Identify which cell holds the provided text, then report its (x, y) central coordinate. 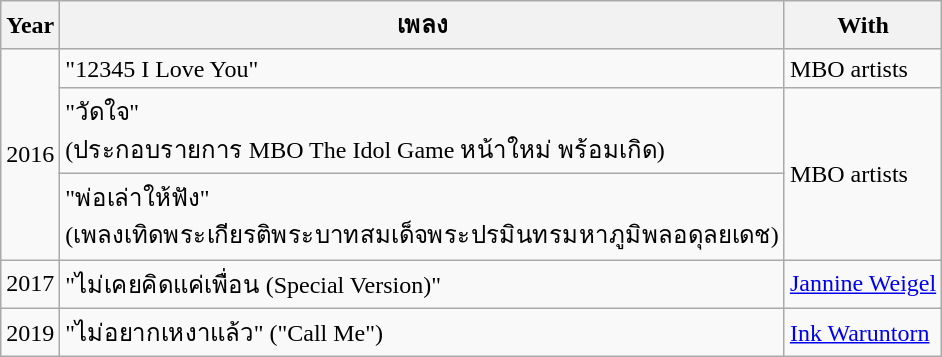
"วัดใจ"(ประกอบรายการ MBO The Idol Game หน้าใหม่ พร้อมเกิด) (422, 130)
"ไม่อยากเหงาแล้ว" ("Call Me") (422, 332)
2017 (30, 284)
"ไม่เคยคิดแค่เพื่อน (Special Version)" (422, 284)
2019 (30, 332)
เพลง (422, 26)
Year (30, 26)
With (862, 26)
Jannine Weigel (862, 284)
Ink Waruntorn (862, 332)
2016 (30, 154)
"พ่อเล่าให้ฟัง"(เพลงเทิดพระเกียรติพระบาทสมเด็จพระปรมินทรมหาภูมิพลอดุลยเดช) (422, 216)
"12345 I Love You" (422, 68)
